For the text-containing cell, return its midpoint in (x, y) coordinate format. 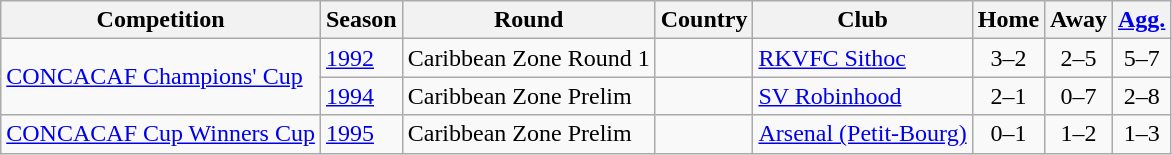
CONCACAF Champions' Cup (161, 77)
2–5 (1079, 58)
SV Robinhood (862, 96)
Season (361, 20)
RKVFC Sithoc (862, 58)
Agg. (1142, 20)
0–7 (1079, 96)
2–8 (1142, 96)
2–1 (1008, 96)
Arsenal (Petit-Bourg) (862, 134)
1–2 (1079, 134)
1995 (361, 134)
CONCACAF Cup Winners Cup (161, 134)
Home (1008, 20)
3–2 (1008, 58)
1992 (361, 58)
Away (1079, 20)
Club (862, 20)
0–1 (1008, 134)
1994 (361, 96)
Competition (161, 20)
Caribbean Zone Round 1 (528, 58)
1–3 (1142, 134)
Round (528, 20)
Country (704, 20)
5–7 (1142, 58)
